Pinpoint the cell where the given text exists, returning its (X, Y) midpoint coordinate. 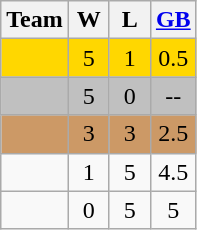
-- (173, 96)
L (130, 20)
Team (35, 20)
4.5 (173, 172)
W (88, 20)
0.5 (173, 58)
GB (173, 20)
2.5 (173, 134)
